For the text-containing cell, return its midpoint in [x, y] coordinate format. 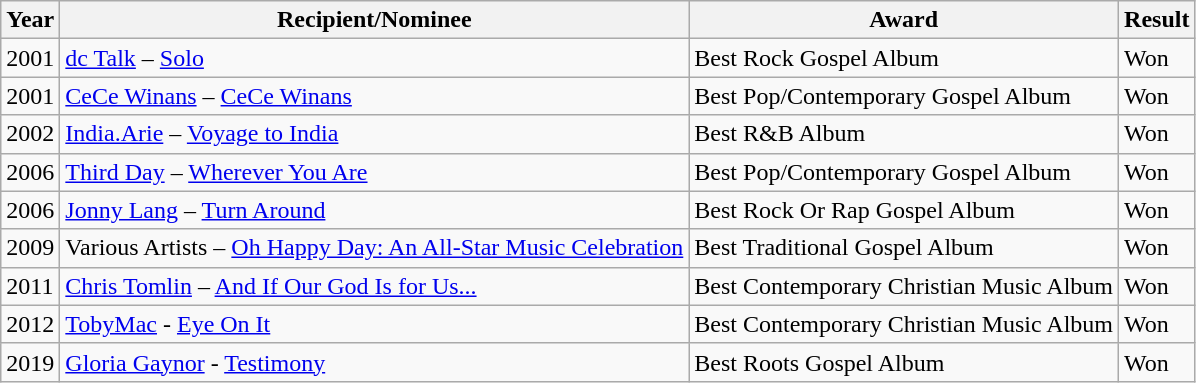
Best R&B Album [904, 134]
Best Traditional Gospel Album [904, 248]
2009 [30, 248]
Best Rock Gospel Album [904, 58]
Recipient/Nominee [374, 20]
Chris Tomlin – And If Our God Is for Us... [374, 286]
Best Roots Gospel Album [904, 362]
Year [30, 20]
Third Day – Wherever You Are [374, 172]
Jonny Lang – Turn Around [374, 210]
dc Talk – Solo [374, 58]
Result [1157, 20]
2011 [30, 286]
TobyMac - Eye On It [374, 324]
2012 [30, 324]
Gloria Gaynor - Testimony [374, 362]
Best Rock Or Rap Gospel Album [904, 210]
Award [904, 20]
Various Artists – Oh Happy Day: An All-Star Music Celebration [374, 248]
2019 [30, 362]
CeCe Winans – CeCe Winans [374, 96]
2002 [30, 134]
India.Arie – Voyage to India [374, 134]
